Identify which cell holds the provided text, then report its [x, y] central coordinate. 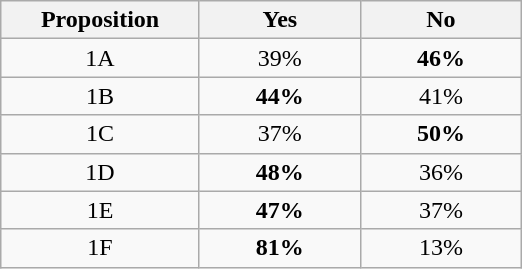
47% [280, 210]
1F [100, 248]
13% [440, 248]
Proposition [100, 20]
No [440, 20]
48% [280, 172]
81% [280, 248]
1C [100, 134]
36% [440, 172]
1A [100, 58]
44% [280, 96]
41% [440, 96]
1E [100, 210]
39% [280, 58]
1D [100, 172]
50% [440, 134]
1B [100, 96]
46% [440, 58]
Yes [280, 20]
